Scan for the cell matching the given text and deliver its (x, y) coordinate at center. 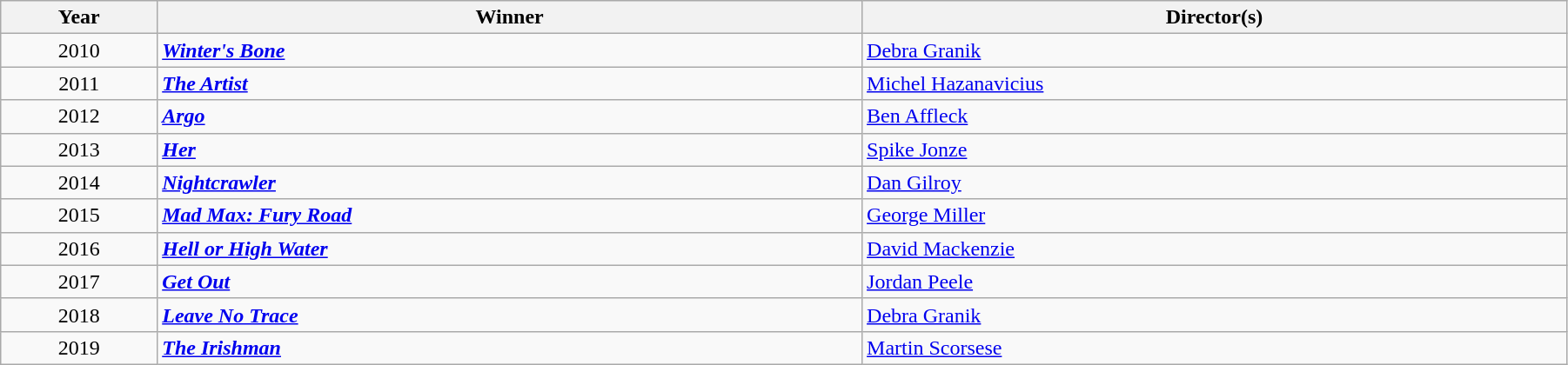
Leave No Trace (510, 315)
2016 (79, 249)
Ben Affleck (1215, 116)
The Artist (510, 83)
Spike Jonze (1215, 149)
2012 (79, 116)
Martin Scorsese (1215, 348)
Dan Gilroy (1215, 182)
2011 (79, 83)
Winter's Bone (510, 50)
2013 (79, 149)
2015 (79, 216)
Director(s) (1215, 17)
2018 (79, 315)
The Irishman (510, 348)
George Miller (1215, 216)
Mad Max: Fury Road (510, 216)
Winner (510, 17)
2019 (79, 348)
Michel Hazanavicius (1215, 83)
2017 (79, 282)
Hell or High Water (510, 249)
Argo (510, 116)
2010 (79, 50)
David Mackenzie (1215, 249)
Her (510, 149)
2014 (79, 182)
Jordan Peele (1215, 282)
Nightcrawler (510, 182)
Get Out (510, 282)
Year (79, 17)
